Scan for the cell matching the given text and deliver its (x, y) coordinate at center. 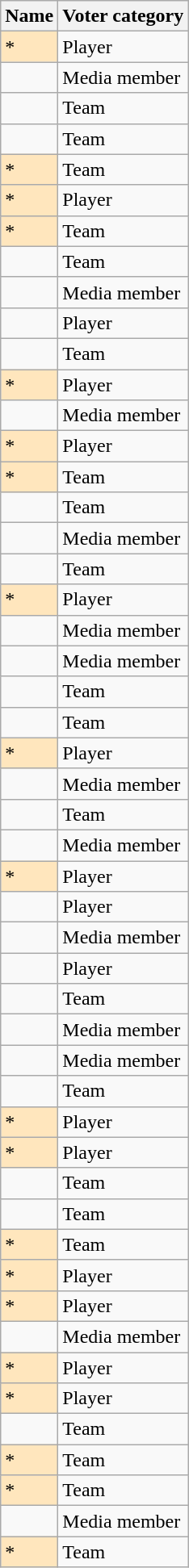
Voter category (123, 16)
Name (29, 16)
